Capture the cell that displays the provided text and extract its (X, Y) central coordinate. 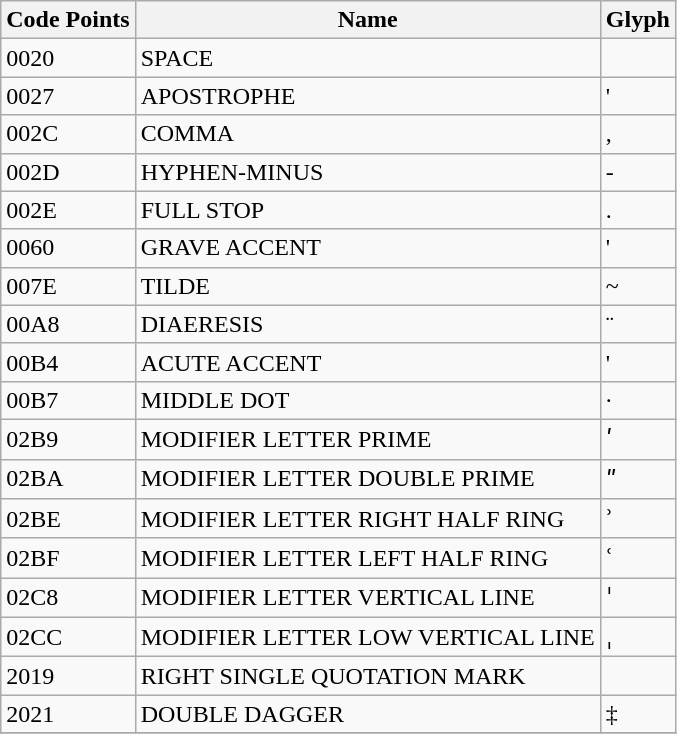
ʿ (638, 558)
GRAVE ACCENT (368, 248)
ACUTE ACCENT (368, 362)
02B9 (68, 439)
, (638, 134)
02BA (68, 479)
002C (68, 134)
Name (368, 20)
TILDE (368, 286)
HYPHEN-MINUS (368, 172)
007E (68, 286)
02CC (68, 637)
00B7 (68, 400)
~ (638, 286)
ʾ (638, 519)
00A8 (68, 324)
ʹ (638, 439)
02BE (68, 519)
· (638, 400)
ʺ (638, 479)
002E (68, 210)
MODIFIER LETTER DOUBLE PRIME (368, 479)
SPACE (368, 58)
MODIFIER LETTER RIGHT HALF RING (368, 519)
RIGHT SINGLE QUOTATION MARK (368, 676)
- (638, 172)
DOUBLE DAGGER (368, 714)
2021 (68, 714)
MIDDLE DOT (368, 400)
02C8 (68, 598)
ˈ (638, 598)
COMMA (368, 134)
00B4 (68, 362)
0020 (68, 58)
MODIFIER LETTER LEFT HALF RING (368, 558)
APOSTROPHE (368, 96)
002D (68, 172)
MODIFIER LETTER PRIME (368, 439)
. (638, 210)
‡ (638, 714)
MODIFIER LETTER LOW VERTICAL LINE (368, 637)
0060 (68, 248)
2019 (68, 676)
Glyph (638, 20)
ˌ (638, 637)
FULL STOP (368, 210)
02BF (68, 558)
DIAERESIS (368, 324)
¨ (638, 324)
MODIFIER LETTER VERTICAL LINE (368, 598)
Code Points (68, 20)
0027 (68, 96)
